Pinpoint the cell where the given text exists, returning its (x, y) midpoint coordinate. 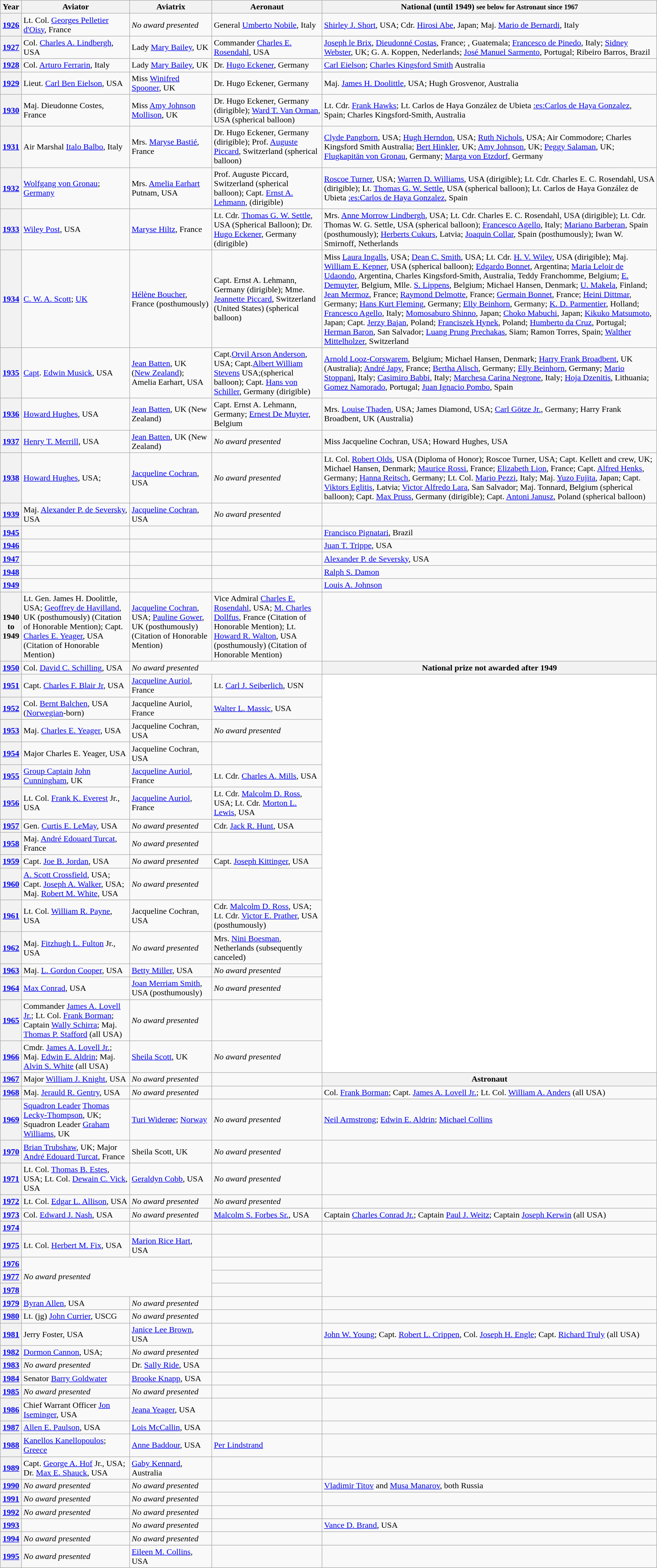
1972 (11, 1201)
National (until 1949) see below for Astronaut since 1967 (490, 7)
Neil Armstrong; Edwin E. Aldrin; Michael Collins (490, 1120)
Allen E. Paulson, USA (76, 1427)
1977 (11, 1277)
1973 (11, 1214)
Aeronaut (267, 7)
Jacqueline Cochran, USA; Pauline Gower, UK (posthumously) (Citation of Honorable Mention) (170, 626)
1945 (11, 532)
1966 (11, 1057)
1995 (11, 1557)
Mrs. Nini Boesman, Netherlands (subsequently canceled) (267, 948)
1956 (11, 803)
Carl Eielson; Charles Kingsford Smith Australia (490, 65)
Wiley Post, USA (76, 229)
Capt. Joe B. Jordan, USA (76, 861)
Howard Hughes, USA; (76, 478)
1974 (11, 1228)
Dormon Cannon, USA; (76, 1352)
1949 (11, 585)
Walter L. Massic, USA (267, 708)
Lt. (jg) John Currier, USCG (76, 1316)
John W. Young; Capt. Robert L. Crippen, Col. Joseph H. Engle; Capt. Richard Truly (all USA) (490, 1334)
1960 (11, 884)
1926 (11, 25)
Lt. Carl J. Seiberlich, USN (267, 686)
Juan T. Trippe, USA (490, 546)
Year (11, 7)
Alexander P. de Seversky, USA (490, 559)
Lt. Cdr. Frank Hawks; Lt. Carlos de Haya González de Ubieta :es:Carlos de Haya Gonzalez, Spain; Charles Kingsford-Smith, Australia (490, 110)
Shirley J. Short, USA; Cdr. Hirosi Abe, Japan; Maj. Mario de Bernardi, Italy (490, 25)
1935 (11, 373)
1954 (11, 753)
Maj. Charles E. Yeager, USA (76, 731)
Henry T. Merrill, USA (76, 441)
Lois McCallin, USA (170, 1427)
1936 (11, 414)
Hélène Boucher, France (posthumously) (170, 299)
1951 (11, 686)
Marion Rice Hart, USA (170, 1246)
1975 (11, 1246)
Lt. Cdr. Malcolm D. Ross, USA; Lt. Cdr. Morton L. Lewis, USA (267, 803)
Prof. Auguste Piccard, Switzerland (spherical balloon); Capt. Ernst A. Lehmann, (dirigible) (267, 188)
Vladimir Titov and Musa Manarov, both Russia (490, 1486)
Francisco Pignatari, Brazil (490, 532)
1957 (11, 825)
1964 (11, 988)
Group Captain John Cunningham, UK (76, 776)
Brian Trubshaw, UK; Major André Edouard Turcat, France (76, 1152)
Capt. Ernst A. Lehmann, Germany (dirigible); Mme. Jeannette Piccard, Switzerland (United States) (spherical balloon) (267, 299)
Gen. Curtis E. LeMay, USA (76, 825)
Brooke Knapp, USA (170, 1378)
Aviatrix (170, 7)
Lt. Col. Georges Pelletier d'Oisy, France (76, 25)
1979 (11, 1303)
Byran Allen, USA (76, 1303)
Anne Baddour, USA (170, 1445)
Capt. Ernst A. Lehmann, Germany; Ernest De Muyter, Belgium (267, 414)
1931 (11, 147)
1991 (11, 1499)
1946 (11, 546)
1983 (11, 1365)
Commander Charles E. Rosendahl, USA (267, 47)
Lt. Col. Thomas B. Estes, USA; Lt. Col. Dewain C. Vick, USA (76, 1179)
1950 (11, 668)
1962 (11, 948)
1934 (11, 299)
1948 (11, 572)
1937 (11, 441)
Mrs. Maryse Bastié, France (170, 147)
1933 (11, 229)
1981 (11, 1334)
Louis A. Johnson (490, 585)
Miss Amy Johnson Mollison, UK (170, 110)
1932 (11, 188)
1961 (11, 916)
1959 (11, 861)
Maj. L. Gordon Cooper, USA (76, 970)
1994 (11, 1539)
1938 (11, 478)
Malcolm S. Forbes Sr., USA (267, 1214)
Commander James A. Lovell Jr.; Lt. Col. Frank Borman; Captain Wally Schirra; Maj. Thomas P. Stafford (all USA) (76, 1020)
Lt. Cdr. Thomas G. W. Settle, USA (Spherical Balloon); Dr. Hugo Eckener, Germany (dirigible) (267, 229)
Geraldyn Cobb, USA (170, 1179)
Maj. André Edouard Turcat, France (76, 844)
Ralph S. Damon (490, 572)
Joan Merriam Smith, USA (posthumously) (170, 988)
1953 (11, 731)
Maj. Dieudonne Costes, France (76, 110)
1993 (11, 1525)
Gaby Kennard, Australia (170, 1468)
Jeana Yeager, USA (170, 1410)
1968 (11, 1092)
Col. Edward J. Nash, USA (76, 1214)
Lt. Col. William R. Payne, USA (76, 916)
Lt. Cdr. Charles A. Mills, USA (267, 776)
1947 (11, 559)
Captain Charles Conrad Jr.; Captain Paul J. Weitz; Captain Joseph Kerwin (all USA) (490, 1214)
Major William J. Knight, USA (76, 1079)
Jerry Foster, USA (76, 1334)
Aviator (76, 7)
1984 (11, 1378)
Maryse Hiltz, France (170, 229)
1930 (11, 110)
1970 (11, 1152)
1928 (11, 65)
Col. Arturo Ferrarin, Italy (76, 65)
Squadron Leader Thomas Lecky-Thompson, UK; Squadron Leader Graham Williams, UK (76, 1120)
Maj. Fitzhugh L. Fulton Jr., USA (76, 948)
1952 (11, 708)
1940 to 1949 (11, 626)
Max Conrad, USA (76, 988)
1929 (11, 83)
Vance D. Brand, USA (490, 1525)
1988 (11, 1445)
Lt. Col. Herbert M. Fix, USA (76, 1246)
1955 (11, 776)
Major Charles E. Yeager, USA (76, 753)
Col. Frank Borman; Capt. James A. Lovell Jr.; Lt. Col. William A. Anders (all USA) (490, 1092)
1987 (11, 1427)
Cmdr. James A. Lovell Jr.; Maj. Edwin E. Aldrin; Maj. Alvin S. White (all USA) (76, 1057)
Col. Charles A. Lindbergh, USA (76, 47)
1969 (11, 1120)
Mrs. Louise Thaden, USA; James Diamond, USA; Carl Götze Jr., Germany; Harry Frank Broadbent, UK (Australia) (490, 414)
Capt.Orvil Arson Anderson, USA; Capt.Albert William Stevens USA;(spherical balloon); Capt. Hans von Schiller, Germany (dirigible) (267, 373)
1986 (11, 1410)
Col. David C. Schilling, USA (76, 668)
Janice Lee Brown, USA (170, 1334)
Capt. George A. Hof Jr., USA; Dr. Max E. Shauck, USA (76, 1468)
Senator Barry Goldwater (76, 1378)
Mrs. Amelia Earhart Putnam, USA (170, 188)
Maj. Alexander P. de Seversky, USA (76, 514)
Per Lindstrand (267, 1445)
1990 (11, 1486)
Betty Miller, USA (170, 970)
1989 (11, 1468)
1958 (11, 844)
Wolfgang von Gronau; Germany (76, 188)
Lt. Col. Frank K. Everest Jr., USA (76, 803)
1963 (11, 970)
Maj. Jerauld R. Gentry, USA (76, 1092)
Howard Hughes, USA (76, 414)
Lt. Col. Edgar L. Allison, USA (76, 1201)
Astronaut (490, 1079)
1978 (11, 1290)
Chief Warrant Officer Jon Iseminger, USA (76, 1410)
1992 (11, 1512)
Lieut. Carl Ben Eielson, USA (76, 83)
1985 (11, 1392)
Capt. Edwin Musick, USA (76, 373)
Dr. Hugo Eckener, Germany (dirigible); Prof. Auguste Piccard, Switzerland (spherical balloon) (267, 147)
1982 (11, 1352)
Capt. Charles F. Blair Jr, USA (76, 686)
1980 (11, 1316)
1927 (11, 47)
National prize not awarded after 1949 (490, 668)
Maj. James H. Doolittle, USA; Hugh Grosvenor, Australia (490, 83)
Miss Winifred Spooner, UK (170, 83)
Cdr. Malcolm D. Ross, USA; Lt. Cdr. Victor E. Prather, USA (posthumously) (267, 916)
1971 (11, 1179)
1967 (11, 1079)
Miss Jacqueline Cochran, USA; Howard Hughes, USA (490, 441)
1976 (11, 1264)
Cdr. Jack R. Hunt, USA (267, 825)
Air Marshal Italo Balbo, Italy (76, 147)
Jean Batten, UK(New Zealand); Amelia Earhart, USA (170, 373)
A. Scott Crossfield, USA; Capt. Joseph A. Walker, USA; Maj. Robert M. White, USA (76, 884)
Capt. Joseph Kittinger, USA (267, 861)
Turi Widerøe; Norway (170, 1120)
Eileen M. Collins, USA (170, 1557)
Dr. Sally Ride, USA (170, 1365)
Col. Bernt Balchen, USA (Norwegian-born) (76, 708)
C. W. A. Scott; UK (76, 299)
Kanellos Kanellopoulos; Greece (76, 1445)
1939 (11, 514)
General Umberto Nobile, Italy (267, 25)
Dr. Hugo Eckener, Germany (dirigible); Ward T. Van Orman, USA (spherical balloon) (267, 110)
1965 (11, 1020)
